Return the [x, y] coordinate for the center point of the cell that contains the specified text.  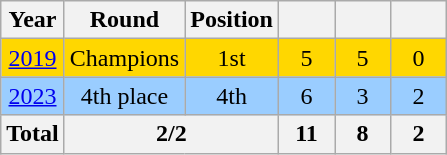
6 [306, 96]
1st [232, 58]
4th place [124, 96]
8 [362, 134]
Year [33, 20]
Position [232, 20]
2/2 [171, 134]
Champions [124, 58]
2019 [33, 58]
Round [124, 20]
11 [306, 134]
3 [362, 96]
Total [33, 134]
2023 [33, 96]
0 [419, 58]
4th [232, 96]
